Scan for the cell matching the given text and deliver its (x, y) coordinate at center. 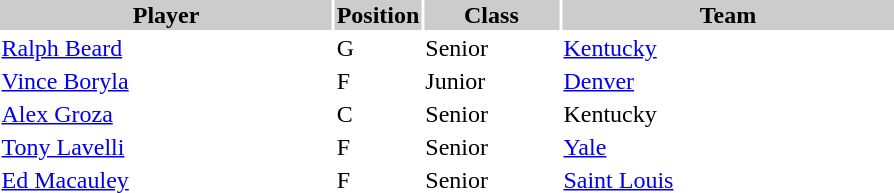
Yale (728, 147)
Class (492, 15)
Alex Groza (166, 114)
C (378, 114)
Position (378, 15)
Player (166, 15)
Junior (492, 81)
Tony Lavelli (166, 147)
Vince Boryla (166, 81)
Denver (728, 81)
Team (728, 15)
Ralph Beard (166, 48)
G (378, 48)
